Return the (X, Y) coordinate for the center point of the cell that contains the specified text.  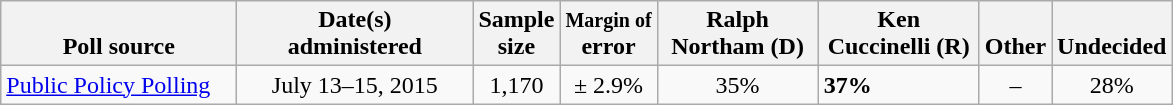
– (1015, 85)
RalphNortham (D) (738, 34)
Margin oferror (608, 34)
Samplesize (516, 34)
35% (738, 85)
Undecided (1112, 34)
± 2.9% (608, 85)
28% (1112, 85)
Public Policy Polling (119, 85)
KenCuccinelli (R) (898, 34)
Other (1015, 34)
Date(s)administered (355, 34)
Poll source (119, 34)
37% (898, 85)
July 13–15, 2015 (355, 85)
1,170 (516, 85)
